Provide the [X, Y] coordinate of the cell's center where the given text is located.  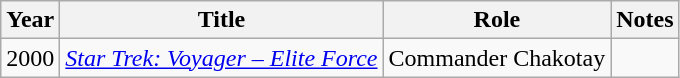
Notes [645, 20]
2000 [30, 58]
Role [497, 20]
Year [30, 20]
Title [222, 20]
Star Trek: Voyager – Elite Force [222, 58]
Commander Chakotay [497, 58]
